Extract the [x, y] coordinate from the center of the cell holding the provided text.  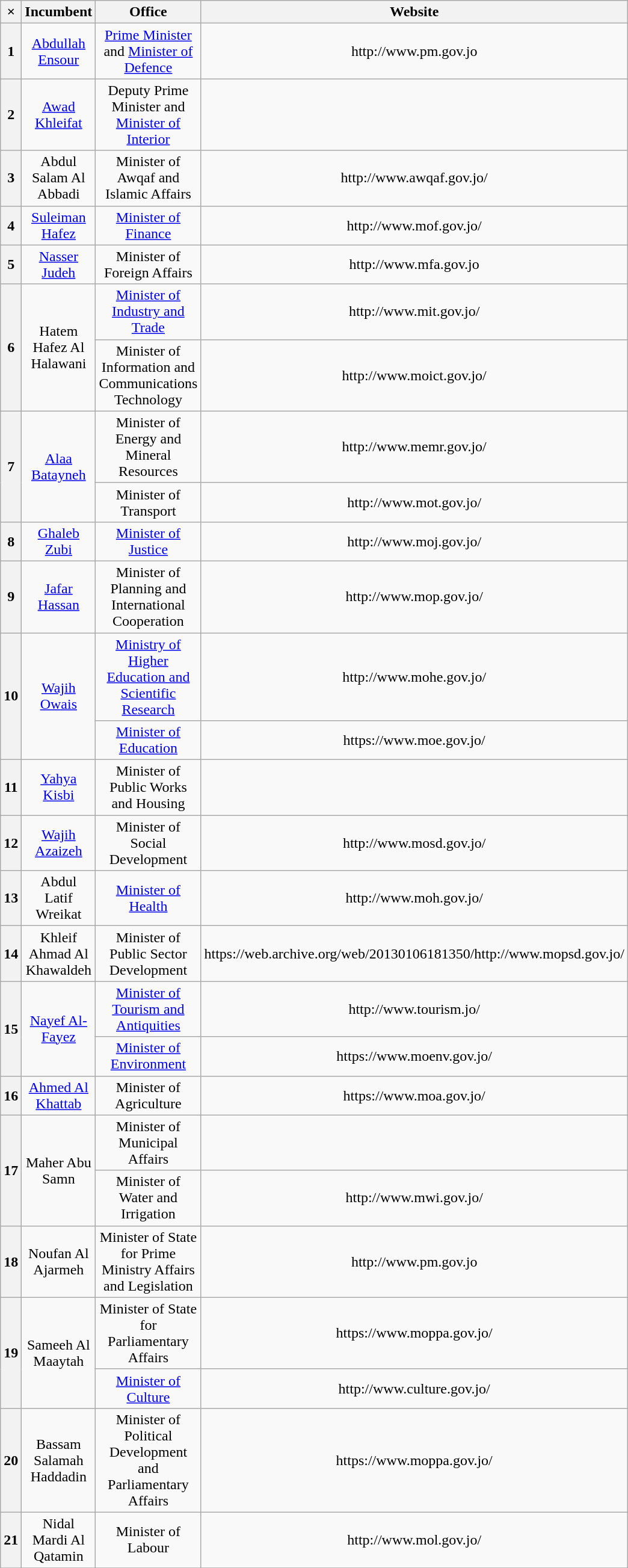
Minister of State for Parliamentary Affairs [148, 1333]
16 [11, 1095]
Ghaleb Zubi [59, 542]
Yahya Kisbi [59, 788]
9 [11, 597]
3 [11, 178]
Minister of Water and Irrigation [148, 1198]
Minister of Culture [148, 1389]
Minister of Finance [148, 225]
18 [11, 1261]
Minister of Awqaf and Islamic Affairs [148, 178]
Minister of Public Sector Development [148, 954]
Minister of Public Works and Housing [148, 788]
Maher Abu Samn [59, 1170]
http://www.mot.gov.jo/ [414, 502]
1 [11, 51]
Ministry of Higher Education and Scientific Research [148, 677]
Deputy Prime Minister and Minister of Interior [148, 114]
http://www.mol.gov.jo/ [414, 1540]
Minister of Planning and International Cooperation [148, 597]
http://www.mop.gov.jo/ [414, 597]
Suleiman Hafez [59, 225]
http://www.tourism.jo/ [414, 1009]
Office [148, 12]
http://www.awqaf.gov.jo/ [414, 178]
19 [11, 1353]
6 [11, 348]
Nayef Al-Fayez [59, 1029]
http://www.mfa.gov.jo [414, 265]
14 [11, 954]
Minister of Education [148, 740]
Khleif Ahmad Al Khawaldeh [59, 954]
Minister of Social Development [148, 843]
http://www.moh.gov.jo/ [414, 898]
http://www.culture.gov.jo/ [414, 1389]
Minister of Agriculture [148, 1095]
20 [11, 1460]
Minister of Political Development and Parliamentary Affairs [148, 1460]
Minister of Tourism and Antiquities [148, 1009]
5 [11, 265]
8 [11, 542]
Nidal Mardi Al Qatamin [59, 1540]
× [11, 12]
http://www.mit.gov.jo/ [414, 312]
Bassam Salamah Haddadin [59, 1460]
7 [11, 466]
13 [11, 898]
Nasser Judeh [59, 265]
Minister of Information and Communications Technology [148, 375]
17 [11, 1170]
Minister of Justice [148, 542]
Minister of Transport [148, 502]
http://www.memr.gov.jo/ [414, 446]
Sameeh Al Maaytah [59, 1353]
11 [11, 788]
Wajih Owais [59, 697]
https://www.moenv.gov.jo/ [414, 1057]
Alaa Batayneh [59, 466]
https://www.moe.gov.jo/ [414, 740]
Minister of State for Prime Ministry Affairs and Legislation [148, 1261]
Incumbent [59, 12]
Jafar Hassan [59, 597]
2 [11, 114]
Minister of Foreign Affairs [148, 265]
http://www.mohe.gov.jo/ [414, 677]
http://www.mosd.gov.jo/ [414, 843]
10 [11, 697]
http://www.moict.gov.jo/ [414, 375]
https://web.archive.org/web/20130106181350/http://www.mopsd.gov.jo/ [414, 954]
21 [11, 1540]
Minister of Environment [148, 1057]
http://www.moj.gov.jo/ [414, 542]
Minister of Energy and Mineral Resources [148, 446]
Hatem Hafez Al Halawani [59, 348]
https://www.moa.gov.jo/ [414, 1095]
Awad Khleifat [59, 114]
Website [414, 12]
Prime Minister and Minister of Defence [148, 51]
Abdul Latif Wreikat [59, 898]
Minister of Health [148, 898]
Abdullah Ensour [59, 51]
Abdul Salam Al Abbadi [59, 178]
Wajih Azaizeh [59, 843]
4 [11, 225]
Noufan Al Ajarmeh [59, 1261]
http://www.mof.gov.jo/ [414, 225]
12 [11, 843]
Minister of Labour [148, 1540]
Minister of Municipal Affairs [148, 1143]
http://www.mwi.gov.jo/ [414, 1198]
Ahmed Al Khattab [59, 1095]
Minister of Industry and Trade [148, 312]
15 [11, 1029]
